Search for the cell housing the specified text and yield its (X, Y) center coordinate. 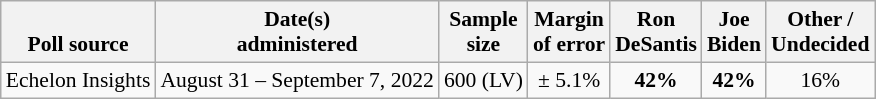
Date(s)administered (297, 32)
16% (820, 80)
± 5.1% (569, 80)
Echelon Insights (78, 80)
Other /Undecided (820, 32)
Marginof error (569, 32)
Samplesize (484, 32)
RonDeSantis (656, 32)
Poll source (78, 32)
JoeBiden (734, 32)
600 (LV) (484, 80)
August 31 – September 7, 2022 (297, 80)
